From the cell containing the given text, extract its center point as [x, y] coordinate. 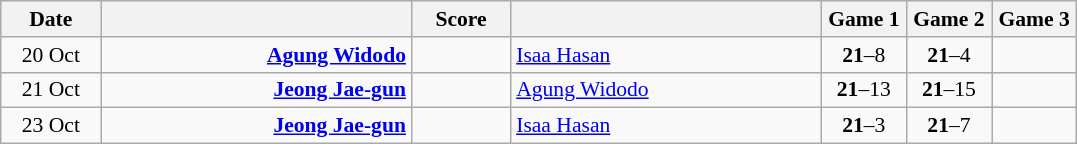
20 Oct [51, 55]
21 Oct [51, 90]
21–15 [948, 90]
Game 3 [1034, 19]
23 Oct [51, 126]
21–8 [864, 55]
21–4 [948, 55]
Game 2 [948, 19]
21–3 [864, 126]
Date [51, 19]
Game 1 [864, 19]
Score [461, 19]
21–7 [948, 126]
21–13 [864, 90]
